Locate the cell with the specified text and output its [x, y] center coordinate. 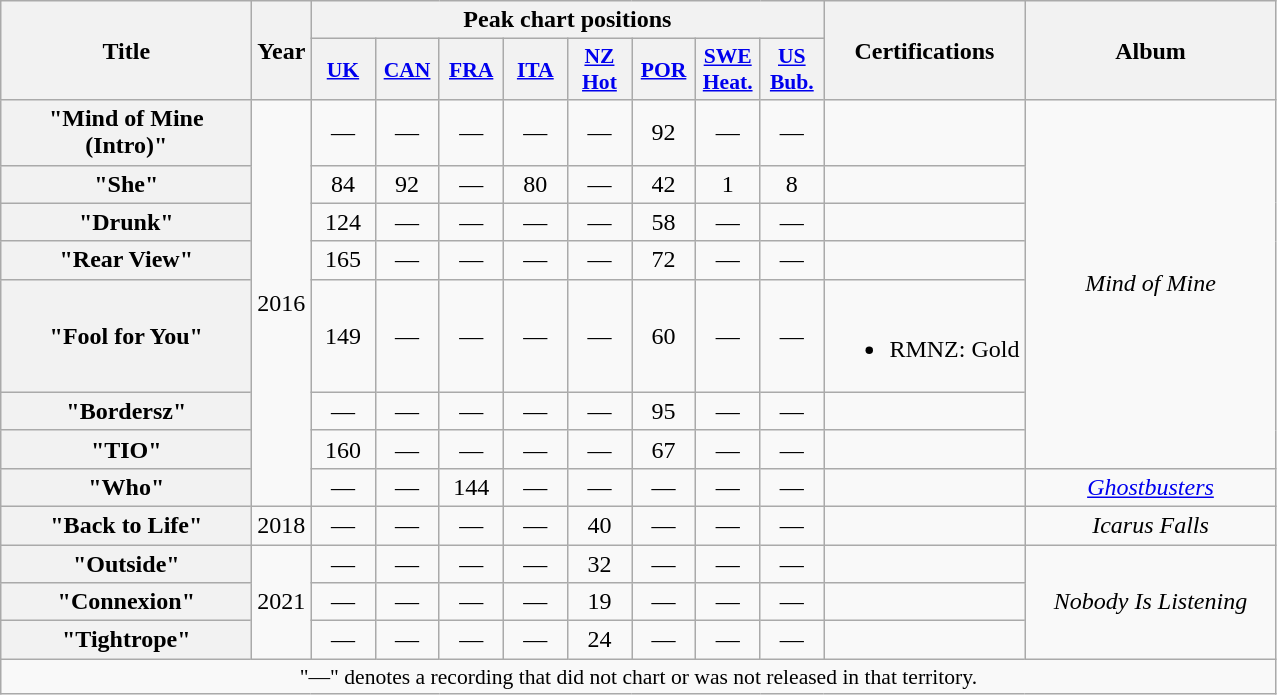
Album [1150, 50]
"Mind of Mine (Intro)" [126, 132]
24 [599, 640]
UK [343, 70]
Icarus Falls [1150, 525]
Title [126, 50]
ITA [535, 70]
Year [282, 50]
"Who" [126, 487]
CAN [407, 70]
2018 [282, 525]
149 [343, 336]
"Rear View" [126, 260]
67 [664, 449]
RMNZ: Gold [924, 336]
1 [728, 184]
Nobody Is Listening [1150, 601]
32 [599, 563]
Peak chart positions [568, 20]
POR [664, 70]
8 [792, 184]
42 [664, 184]
"Drunk" [126, 222]
2021 [282, 601]
Mind of Mine [1150, 284]
160 [343, 449]
"Connexion" [126, 602]
72 [664, 260]
165 [343, 260]
SWEHeat. [728, 70]
95 [664, 411]
"Fool for You" [126, 336]
"Tightrope" [126, 640]
124 [343, 222]
60 [664, 336]
"—" denotes a recording that did not chart or was not released in that territory. [638, 677]
2016 [282, 303]
80 [535, 184]
19 [599, 602]
"Bordersz" [126, 411]
FRA [471, 70]
USBub. [792, 70]
"She" [126, 184]
58 [664, 222]
Certifications [924, 50]
"Outside" [126, 563]
"Back to Life" [126, 525]
84 [343, 184]
"TIO" [126, 449]
40 [599, 525]
144 [471, 487]
NZHot [599, 70]
Ghostbusters [1150, 487]
